Return the (X, Y) coordinate for the center point of the cell that contains the specified text.  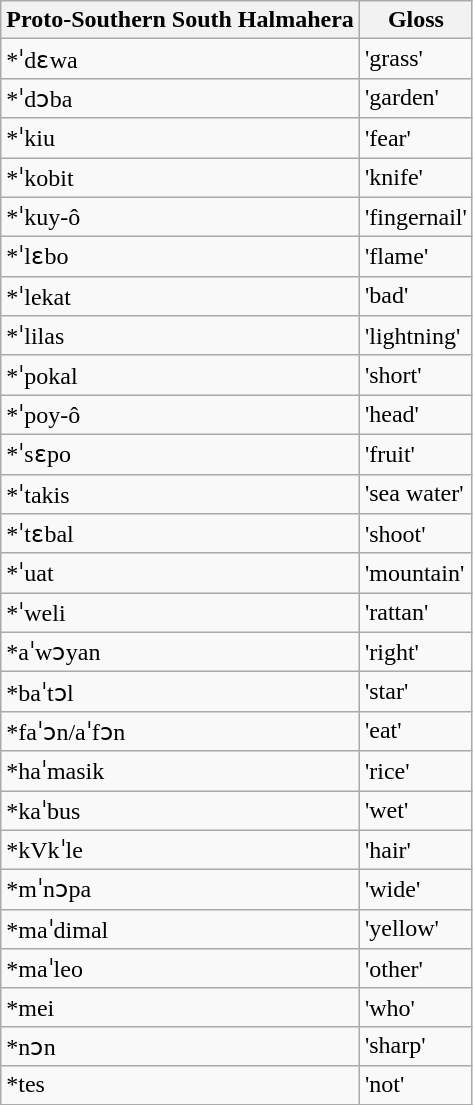
*mei (180, 1007)
*ˈkuy-ô (180, 217)
*ˈkobit (180, 178)
Gloss (416, 20)
'sea water' (416, 494)
*maˈleo (180, 969)
*ˈlilas (180, 336)
Proto-Southern South Halmahera (180, 20)
'hair' (416, 850)
*aˈwɔyan (180, 652)
'right' (416, 652)
*ˈdɔba (180, 98)
*ˈtakis (180, 494)
*tes (180, 1085)
'rattan' (416, 613)
*ˈpoy-ô (180, 415)
'shoot' (416, 534)
'lightning' (416, 336)
'mountain' (416, 573)
'short' (416, 375)
*kaˈbus (180, 810)
*nɔn (180, 1046)
'grass' (416, 59)
'eat' (416, 731)
'other' (416, 969)
*ˈsɛpo (180, 454)
*maˈdimal (180, 929)
*ˈweli (180, 613)
'who' (416, 1007)
*ˈkiu (180, 138)
*ˈuat (180, 573)
'star' (416, 692)
'fruit' (416, 454)
*mˈnɔpa (180, 890)
'fear' (416, 138)
'wide' (416, 890)
'bad' (416, 296)
'flame' (416, 257)
*haˈmasik (180, 771)
'garden' (416, 98)
'yellow' (416, 929)
'head' (416, 415)
*faˈɔn/aˈfɔn (180, 731)
*ˈlekat (180, 296)
*ˈlɛbo (180, 257)
'rice' (416, 771)
'wet' (416, 810)
*ˈtɛbal (180, 534)
'fingernail' (416, 217)
*kVkˈle (180, 850)
*ˈpokal (180, 375)
'sharp' (416, 1046)
*baˈtɔl (180, 692)
*ˈdɛwa (180, 59)
'knife' (416, 178)
'not' (416, 1085)
